Return the [X, Y] coordinate for the center point of the cell that contains the specified text.  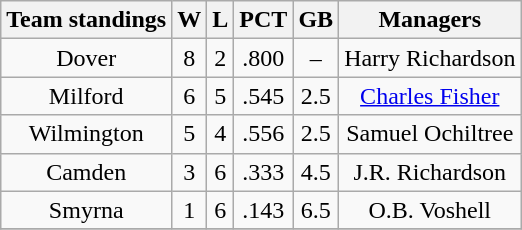
.800 [264, 58]
Camden [86, 172]
Dover [86, 58]
Managers [430, 20]
4 [220, 134]
W [190, 20]
.333 [264, 172]
Team standings [86, 20]
GB [316, 20]
PCT [264, 20]
Charles Fisher [430, 96]
3 [190, 172]
– [316, 58]
1 [190, 210]
8 [190, 58]
.143 [264, 210]
.545 [264, 96]
Wilmington [86, 134]
Milford [86, 96]
6.5 [316, 210]
.556 [264, 134]
J.R. Richardson [430, 172]
O.B. Voshell [430, 210]
Harry Richardson [430, 58]
Samuel Ochiltree [430, 134]
4.5 [316, 172]
Smyrna [86, 210]
2 [220, 58]
L [220, 20]
